Determine the (x, y) coordinate at the center of the cell enclosing the given text.  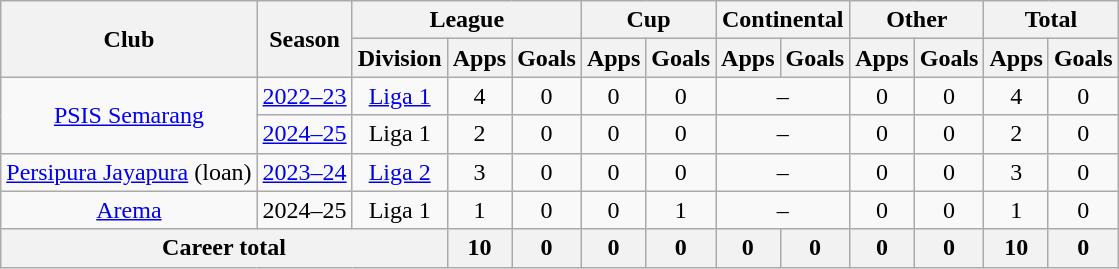
Continental (783, 20)
Season (304, 39)
Total (1051, 20)
Division (400, 58)
League (466, 20)
Career total (224, 248)
2022–23 (304, 96)
Other (917, 20)
Arema (129, 210)
2023–24 (304, 172)
Club (129, 39)
PSIS Semarang (129, 115)
Liga 2 (400, 172)
Cup (648, 20)
Persipura Jayapura (loan) (129, 172)
